Return the (X, Y) coordinate for the center point of the cell that contains the specified text.  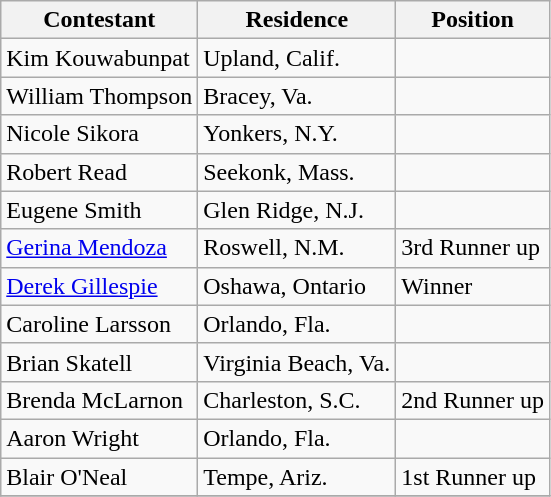
Blair O'Neal (100, 477)
Brenda McLarnon (100, 400)
Glen Ridge, N.J. (297, 210)
Winner (473, 286)
Contestant (100, 20)
Eugene Smith (100, 210)
2nd Runner up (473, 400)
3rd Runner up (473, 248)
Position (473, 20)
1st Runner up (473, 477)
Robert Read (100, 172)
Virginia Beach, Va. (297, 362)
Yonkers, N.Y. (297, 134)
Oshawa, Ontario (297, 286)
Tempe, Ariz. (297, 477)
Residence (297, 20)
Nicole Sikora (100, 134)
Charleston, S.C. (297, 400)
Bracey, Va. (297, 96)
Roswell, N.M. (297, 248)
Kim Kouwabunpat (100, 58)
Gerina Mendoza (100, 248)
William Thompson (100, 96)
Seekonk, Mass. (297, 172)
Upland, Calif. (297, 58)
Aaron Wright (100, 438)
Brian Skatell (100, 362)
Caroline Larsson (100, 324)
Derek Gillespie (100, 286)
